Identify which cell holds the provided text, then report its [X, Y] central coordinate. 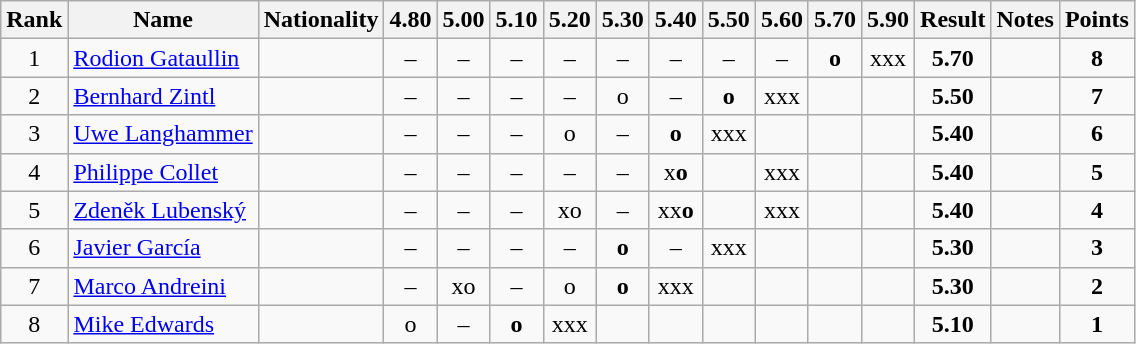
Result [953, 20]
xxo [676, 210]
Rank [34, 20]
Notes [1025, 20]
Bernhard Zintl [163, 96]
4.80 [410, 20]
Mike Edwards [163, 324]
5.00 [464, 20]
5.20 [570, 20]
Philippe Collet [163, 172]
5.90 [888, 20]
5.60 [782, 20]
Zdeněk Lubenský [163, 210]
Marco Andreini [163, 286]
Nationality [321, 20]
Points [1096, 20]
Javier García [163, 248]
Uwe Langhammer [163, 134]
Name [163, 20]
Rodion Gataullin [163, 58]
